Locate the cell with the specified text and output its (x, y) center coordinate. 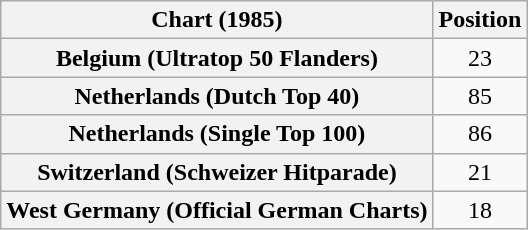
Belgium (Ultratop 50 Flanders) (217, 58)
23 (480, 58)
Position (480, 20)
Switzerland (Schweizer Hitparade) (217, 172)
86 (480, 134)
18 (480, 210)
85 (480, 96)
Chart (1985) (217, 20)
Netherlands (Single Top 100) (217, 134)
Netherlands (Dutch Top 40) (217, 96)
21 (480, 172)
West Germany (Official German Charts) (217, 210)
